Return the [x, y] coordinate for the center point of the cell that contains the specified text.  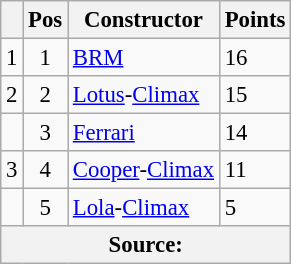
Cooper-Climax [144, 170]
BRM [144, 58]
Lotus-Climax [144, 95]
14 [254, 133]
4 [46, 170]
Points [254, 20]
16 [254, 58]
11 [254, 170]
Pos [46, 20]
Ferrari [144, 133]
Lola-Climax [144, 208]
Constructor [144, 20]
Source: [146, 245]
15 [254, 95]
